Determine the [X, Y] coordinate at the center of the cell enclosing the given text.  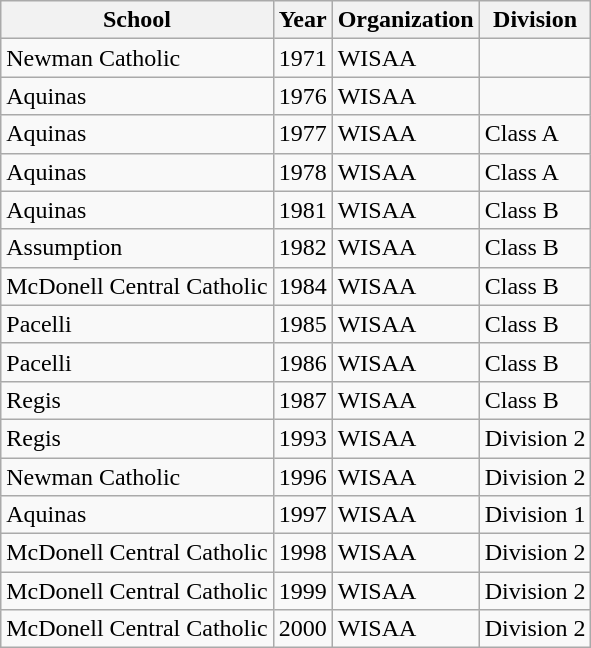
1987 [302, 400]
1993 [302, 438]
School [137, 20]
1981 [302, 210]
1997 [302, 515]
Division 1 [535, 515]
1984 [302, 286]
2000 [302, 629]
1982 [302, 248]
Division [535, 20]
1998 [302, 553]
1978 [302, 172]
1999 [302, 591]
1985 [302, 324]
Assumption [137, 248]
Year [302, 20]
1996 [302, 477]
1977 [302, 134]
1986 [302, 362]
1976 [302, 96]
1971 [302, 58]
Organization [406, 20]
